From the cell containing the given text, extract its center point as (X, Y) coordinate. 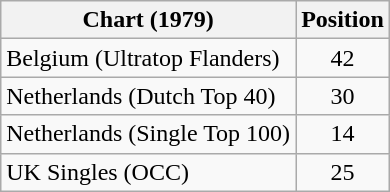
Position (343, 20)
14 (343, 134)
30 (343, 96)
Netherlands (Single Top 100) (148, 134)
UK Singles (OCC) (148, 172)
Chart (1979) (148, 20)
25 (343, 172)
Belgium (Ultratop Flanders) (148, 58)
42 (343, 58)
Netherlands (Dutch Top 40) (148, 96)
